Locate the cell with the specified text and output its (x, y) center coordinate. 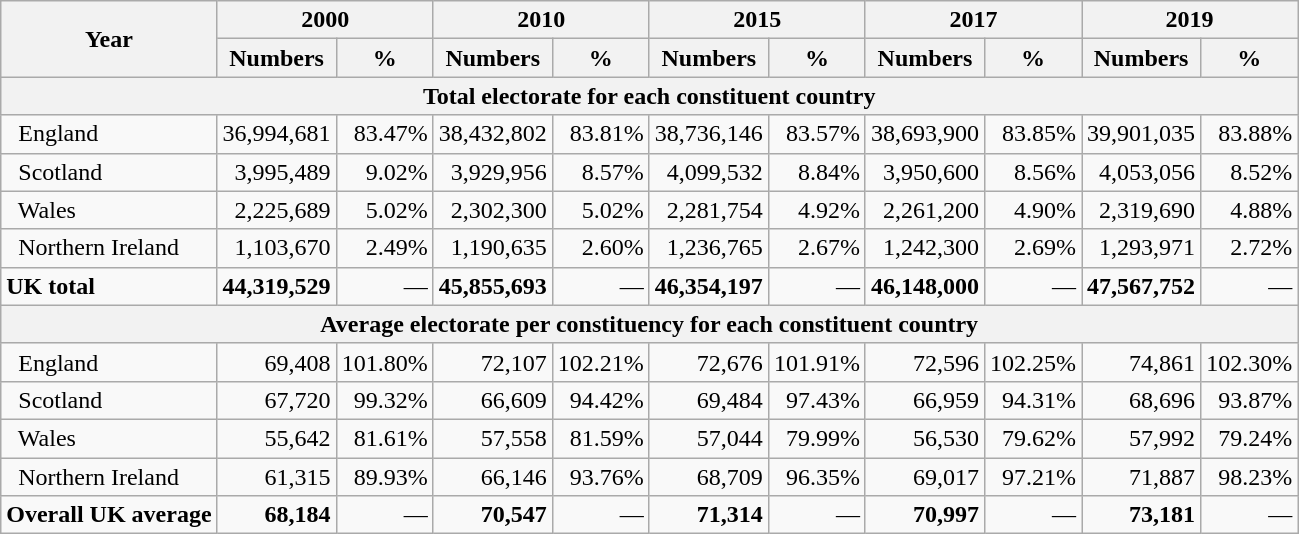
2.72% (1250, 248)
101.80% (384, 362)
8.57% (600, 172)
45,855,693 (492, 286)
89.93% (384, 477)
3,950,600 (924, 172)
2,302,300 (492, 210)
36,994,681 (276, 134)
46,354,197 (708, 286)
4.90% (1032, 210)
70,547 (492, 515)
46,148,000 (924, 286)
94.31% (1032, 400)
2,319,690 (1142, 210)
81.61% (384, 438)
66,146 (492, 477)
1,190,635 (492, 248)
94.42% (600, 400)
4,099,532 (708, 172)
Year (109, 39)
102.21% (600, 362)
72,107 (492, 362)
102.25% (1032, 362)
66,609 (492, 400)
9.02% (384, 172)
2.67% (816, 248)
79.62% (1032, 438)
66,959 (924, 400)
83.85% (1032, 134)
102.30% (1250, 362)
2.60% (600, 248)
69,408 (276, 362)
2015 (757, 20)
4.92% (816, 210)
39,901,035 (1142, 134)
8.84% (816, 172)
44,319,529 (276, 286)
97.43% (816, 400)
93.76% (600, 477)
73,181 (1142, 515)
47,567,752 (1142, 286)
83.57% (816, 134)
3,995,489 (276, 172)
1,103,670 (276, 248)
93.87% (1250, 400)
Total electorate for each constituent country (650, 96)
2019 (1190, 20)
2.49% (384, 248)
83.47% (384, 134)
38,736,146 (708, 134)
57,044 (708, 438)
68,709 (708, 477)
2010 (541, 20)
71,887 (1142, 477)
69,017 (924, 477)
4,053,056 (1142, 172)
79.99% (816, 438)
2,281,754 (708, 210)
8.52% (1250, 172)
57,992 (1142, 438)
2,225,689 (276, 210)
1,242,300 (924, 248)
UK total (109, 286)
2017 (973, 20)
2.69% (1032, 248)
Average electorate per constituency for each constituent country (650, 324)
2000 (325, 20)
83.88% (1250, 134)
74,861 (1142, 362)
72,676 (708, 362)
98.23% (1250, 477)
97.21% (1032, 477)
71,314 (708, 515)
3,929,956 (492, 172)
2,261,200 (924, 210)
96.35% (816, 477)
4.88% (1250, 210)
61,315 (276, 477)
68,696 (1142, 400)
57,558 (492, 438)
55,642 (276, 438)
1,293,971 (1142, 248)
69,484 (708, 400)
81.59% (600, 438)
99.32% (384, 400)
68,184 (276, 515)
38,693,900 (924, 134)
72,596 (924, 362)
1,236,765 (708, 248)
79.24% (1250, 438)
70,997 (924, 515)
Overall UK average (109, 515)
83.81% (600, 134)
8.56% (1032, 172)
56,530 (924, 438)
101.91% (816, 362)
38,432,802 (492, 134)
67,720 (276, 400)
